Extract the (x, y) coordinate from the center of the cell holding the provided text.  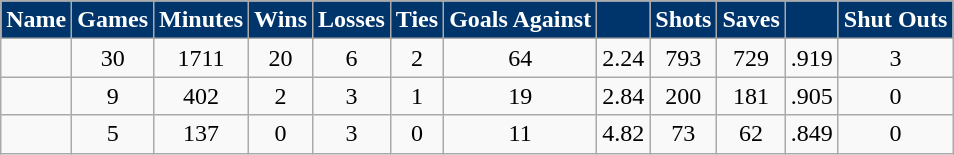
20 (281, 58)
1 (416, 96)
Saves (751, 20)
Shut Outs (895, 20)
.919 (812, 58)
1711 (202, 58)
Goals Against (520, 20)
Wins (281, 20)
Name (36, 20)
Losses (352, 20)
5 (113, 134)
2.24 (624, 58)
11 (520, 134)
73 (684, 134)
729 (751, 58)
.905 (812, 96)
30 (113, 58)
6 (352, 58)
62 (751, 134)
4.82 (624, 134)
Minutes (202, 20)
793 (684, 58)
181 (751, 96)
.849 (812, 134)
9 (113, 96)
137 (202, 134)
Games (113, 20)
2.84 (624, 96)
200 (684, 96)
402 (202, 96)
Ties (416, 20)
Shots (684, 20)
64 (520, 58)
19 (520, 96)
